Pinpoint the cell where the given text exists, returning its (X, Y) midpoint coordinate. 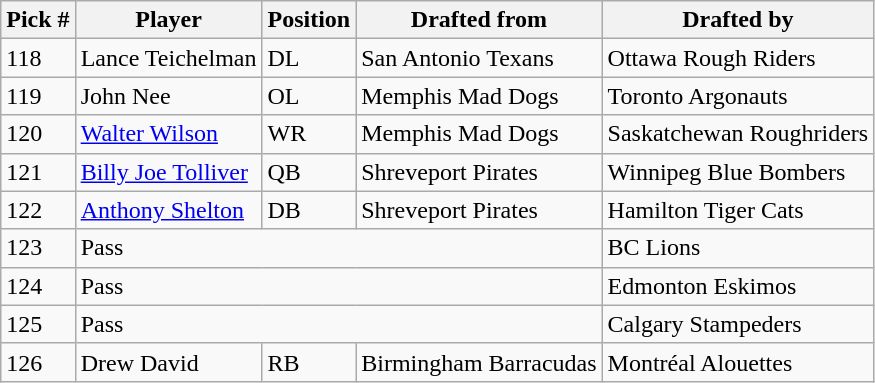
DL (309, 58)
Calgary Stampeders (738, 324)
119 (38, 96)
123 (38, 248)
Birmingham Barracudas (479, 362)
WR (309, 134)
121 (38, 172)
122 (38, 210)
San Antonio Texans (479, 58)
QB (309, 172)
Lance Teichelman (168, 58)
Saskatchewan Roughriders (738, 134)
Player (168, 20)
RB (309, 362)
Walter Wilson (168, 134)
Winnipeg Blue Bombers (738, 172)
BC Lions (738, 248)
Drafted by (738, 20)
118 (38, 58)
Anthony Shelton (168, 210)
126 (38, 362)
124 (38, 286)
Drafted from (479, 20)
John Nee (168, 96)
Montréal Alouettes (738, 362)
Pick # (38, 20)
Edmonton Eskimos (738, 286)
Hamilton Tiger Cats (738, 210)
Billy Joe Tolliver (168, 172)
Ottawa Rough Riders (738, 58)
OL (309, 96)
DB (309, 210)
120 (38, 134)
125 (38, 324)
Drew David (168, 362)
Toronto Argonauts (738, 96)
Position (309, 20)
